Output the [x, y] coordinate of the center of the cell containing the given text.  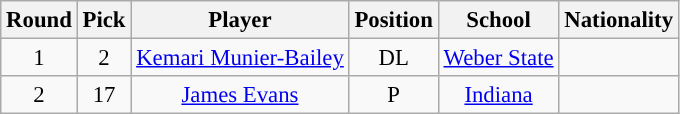
James Evans [240, 95]
School [498, 20]
DL [394, 58]
P [394, 95]
Indiana [498, 95]
Player [240, 20]
Kemari Munier-Bailey [240, 58]
Position [394, 20]
Round [39, 20]
1 [39, 58]
17 [104, 95]
Nationality [618, 20]
Pick [104, 20]
Weber State [498, 58]
